Provide the (X, Y) coordinate of the cell's center where the given text is located.  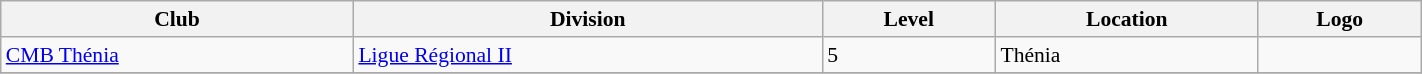
Thénia (1126, 55)
Level (908, 19)
Ligue Régional II (588, 55)
CMB Thénia (178, 55)
Club (178, 19)
Logo (1340, 19)
Division (588, 19)
Location (1126, 19)
5 (908, 55)
